Return the [X, Y] coordinate for the center point of the cell that contains the specified text.  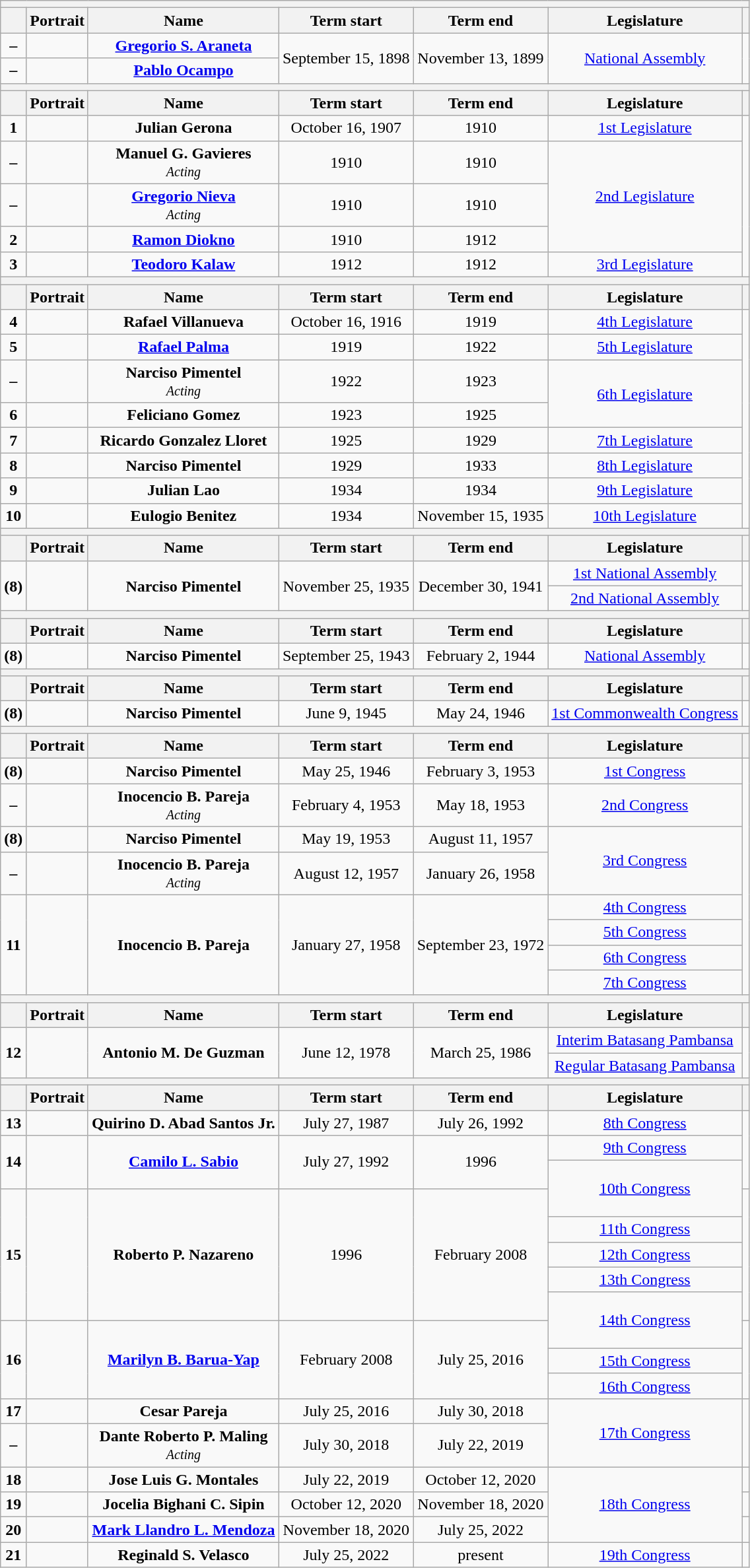
6th Congress [645, 957]
17 [13, 1411]
14th Congress [645, 1320]
Rafael Villanueva [184, 322]
Ramon Diokno [184, 239]
2nd Legislature [645, 196]
Dante Roberto P. MalingActing [184, 1446]
Antonio M. De Guzman [184, 1052]
10th Congress [645, 1188]
Quirino D. Abad Santos Jr. [184, 1123]
Jose Luis G. Montales [184, 1480]
September 25, 1943 [346, 656]
June 9, 1945 [346, 714]
January 27, 1958 [346, 945]
1933 [481, 465]
18th Congress [645, 1505]
Pablo Ocampo [184, 71]
11 [13, 945]
9th Congress [645, 1148]
July 27, 1987 [346, 1123]
Julian Gerona [184, 128]
May 24, 1946 [481, 714]
18 [13, 1480]
7th Congress [645, 982]
July 26, 1992 [481, 1123]
Gregorio S. Araneta [184, 46]
December 30, 1941 [481, 586]
2nd National Assembly [645, 598]
21 [13, 1555]
5 [13, 347]
4th Legislature [645, 322]
5th Legislature [645, 347]
Roberto P. Nazareno [184, 1254]
Eulogio Benitez [184, 516]
September 23, 1972 [481, 945]
Julian Lao [184, 491]
February 4, 1953 [346, 805]
12 [13, 1052]
Marilyn B. Barua-Yap [184, 1360]
1st Congress [645, 771]
6th Legislature [645, 393]
Ricardo Gonzalez Lloret [184, 440]
19th Congress [645, 1555]
1st National Assembly [645, 573]
14 [13, 1162]
Rafael Palma [184, 347]
October 16, 1916 [346, 322]
3 [13, 264]
11th Congress [645, 1229]
November 15, 1935 [481, 516]
20 [13, 1530]
17th Congress [645, 1433]
3rd Congress [645, 861]
5th Congress [645, 932]
13th Congress [645, 1279]
4 [13, 322]
1st Commonwealth Congress [645, 714]
9th Legislature [645, 491]
6 [13, 415]
19 [13, 1505]
February 2, 1944 [481, 656]
12th Congress [645, 1254]
13 [13, 1123]
16 [13, 1360]
September 15, 1898 [346, 58]
Inocencio B. Pareja [184, 945]
7th Legislature [645, 440]
15 [13, 1254]
1 [13, 128]
November 13, 1899 [481, 58]
8th Legislature [645, 465]
Jocelia Bighani C. Sipin [184, 1505]
Narciso PimentelActing [184, 382]
8th Congress [645, 1123]
2nd Congress [645, 805]
May 19, 1953 [346, 839]
3rd Legislature [645, 264]
Feliciano Gomez [184, 415]
March 25, 1986 [481, 1052]
7 [13, 440]
October 16, 1907 [346, 128]
10 [13, 516]
1st Legislature [645, 128]
Camilo L. Sabio [184, 1162]
May 18, 1953 [481, 805]
15th Congress [645, 1361]
10th Legislature [645, 516]
May 25, 1946 [346, 771]
Cesar Pareja [184, 1411]
June 12, 1978 [346, 1052]
2 [13, 239]
present [481, 1555]
8 [13, 465]
Teodoro Kalaw [184, 264]
Interim Batasang Pambansa [645, 1040]
Reginald S. Velasco [184, 1555]
August 12, 1957 [346, 873]
November 25, 1935 [346, 586]
Gregorio NievaActing [184, 205]
Manuel G. GavieresActing [184, 162]
4th Congress [645, 907]
Regular Batasang Pambansa [645, 1065]
9 [13, 491]
July 27, 1992 [346, 1162]
Mark Llandro L. Mendoza [184, 1530]
January 26, 1958 [481, 873]
16th Congress [645, 1386]
February 3, 1953 [481, 771]
August 11, 1957 [481, 839]
